Identify which cell holds the provided text, then report its [X, Y] central coordinate. 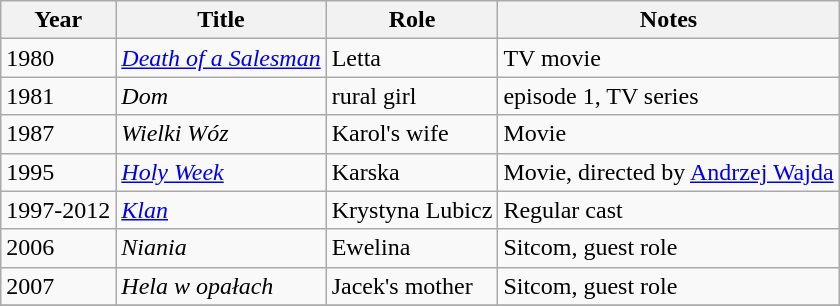
Ewelina [412, 248]
Karska [412, 172]
rural girl [412, 96]
Klan [221, 210]
1987 [58, 134]
Holy Week [221, 172]
Movie [668, 134]
Regular cast [668, 210]
Title [221, 20]
Year [58, 20]
Death of a Salesman [221, 58]
Krystyna Lubicz [412, 210]
Niania [221, 248]
1997-2012 [58, 210]
Letta [412, 58]
1981 [58, 96]
Role [412, 20]
TV movie [668, 58]
Hela w opałach [221, 286]
1980 [58, 58]
2007 [58, 286]
Jacek's mother [412, 286]
episode 1, TV series [668, 96]
Movie, directed by Andrzej Wajda [668, 172]
Karol's wife [412, 134]
Wielki Wóz [221, 134]
Dom [221, 96]
2006 [58, 248]
Notes [668, 20]
1995 [58, 172]
